For the text-containing cell, return its midpoint in (X, Y) coordinate format. 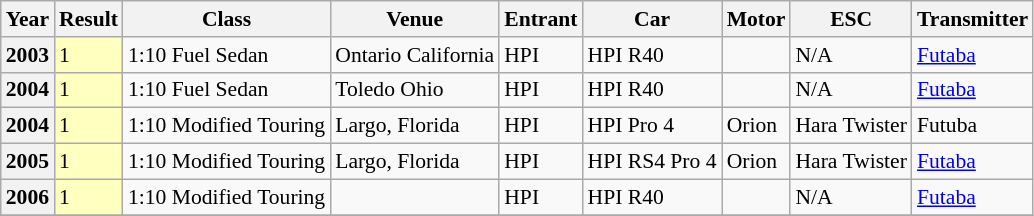
Ontario California (414, 55)
Motor (756, 19)
HPI RS4 Pro 4 (652, 162)
Entrant (540, 19)
Car (652, 19)
2005 (28, 162)
2006 (28, 197)
Transmitter (972, 19)
Class (226, 19)
Result (88, 19)
2003 (28, 55)
Futuba (972, 126)
Year (28, 19)
Venue (414, 19)
ESC (851, 19)
HPI Pro 4 (652, 126)
Toledo Ohio (414, 90)
